Detect which cell encompasses the target text, then output its (X, Y) center coordinate. 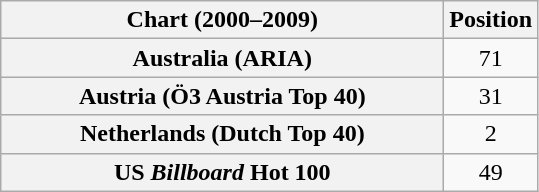
Chart (2000–2009) (222, 20)
2 (491, 134)
Netherlands (Dutch Top 40) (222, 134)
71 (491, 58)
Austria (Ö3 Austria Top 40) (222, 96)
US Billboard Hot 100 (222, 172)
49 (491, 172)
Position (491, 20)
Australia (ARIA) (222, 58)
31 (491, 96)
